Pinpoint the cell where the given text exists, returning its [X, Y] midpoint coordinate. 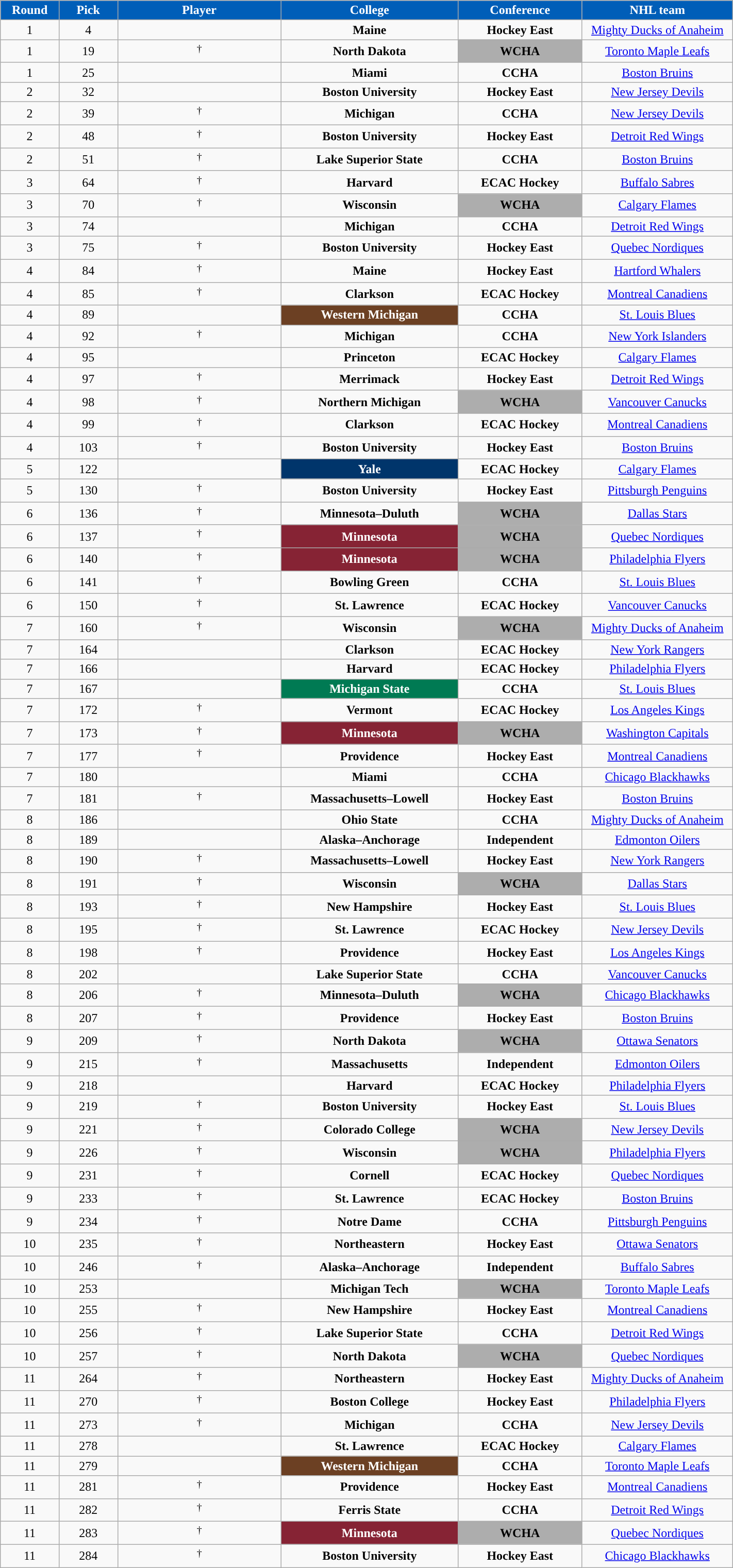
92 [88, 336]
70 [88, 205]
219 [88, 1107]
Princeton [369, 358]
Massachusetts [369, 1064]
141 [88, 582]
Ohio State [369, 820]
273 [88, 1425]
College [369, 10]
207 [88, 1019]
85 [88, 294]
198 [88, 953]
264 [88, 1379]
256 [88, 1333]
51 [88, 160]
206 [88, 995]
103 [88, 447]
221 [88, 1130]
Colorado College [369, 1130]
226 [88, 1153]
89 [88, 315]
257 [88, 1356]
84 [88, 271]
32 [88, 92]
130 [88, 491]
173 [88, 733]
Michigan Tech [369, 1289]
186 [88, 820]
137 [88, 536]
19 [88, 52]
195 [88, 930]
202 [88, 974]
48 [88, 136]
98 [88, 402]
180 [88, 777]
246 [88, 1267]
150 [88, 605]
Round [30, 10]
215 [88, 1064]
193 [88, 907]
234 [88, 1222]
Boston College [369, 1402]
NHL team [657, 10]
74 [88, 226]
190 [88, 861]
97 [88, 379]
177 [88, 756]
Merrimack [369, 379]
283 [88, 1533]
Conference [520, 10]
233 [88, 1199]
Cornell [369, 1175]
Vermont [369, 710]
160 [88, 628]
231 [88, 1175]
Pick [88, 10]
Ferris State [369, 1510]
75 [88, 247]
255 [88, 1310]
Michigan State [369, 689]
Northern Michigan [369, 402]
270 [88, 1402]
191 [88, 883]
25 [88, 72]
218 [88, 1086]
189 [88, 839]
181 [88, 799]
235 [88, 1244]
64 [88, 182]
167 [88, 689]
122 [88, 469]
95 [88, 358]
Player [199, 10]
99 [88, 425]
279 [88, 1465]
278 [88, 1446]
Hartford Whalers [657, 271]
284 [88, 1556]
Washington Capitals [657, 733]
Bowling Green [369, 582]
209 [88, 1041]
Notre Dame [369, 1222]
Yale [369, 469]
New York Islanders [657, 336]
39 [88, 113]
136 [88, 513]
282 [88, 1510]
140 [88, 560]
281 [88, 1488]
172 [88, 710]
253 [88, 1289]
166 [88, 669]
164 [88, 649]
